Return (X, Y) of the center of cell containing provided text 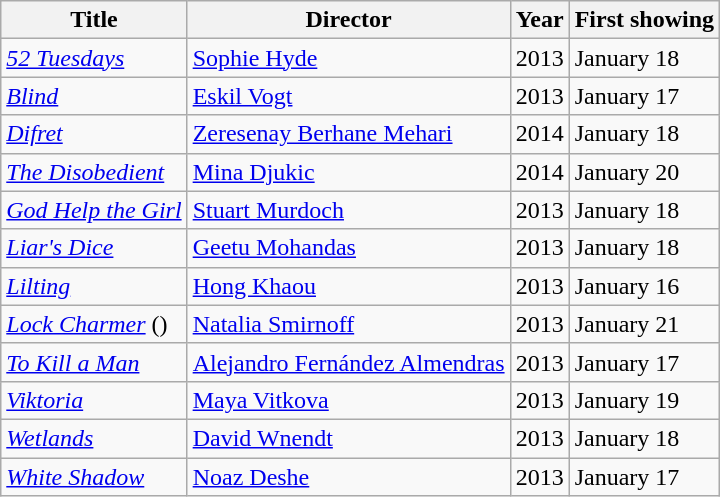
Zeresenay Berhane Mehari (348, 134)
Lock Charmer () (94, 324)
White Shadow (94, 477)
Stuart Murdoch (348, 210)
Natalia Smirnoff (348, 324)
Hong Khaou (348, 286)
January 20 (644, 172)
Lilting (94, 286)
David Wnendt (348, 438)
To Kill a Man (94, 362)
Blind (94, 96)
Geetu Mohandas (348, 248)
Noaz Deshe (348, 477)
Year (540, 20)
52 Tuesdays (94, 58)
Viktoria (94, 400)
First showing (644, 20)
Mina Djukic (348, 172)
January 21 (644, 324)
Alejandro Fernández Almendras (348, 362)
Sophie Hyde (348, 58)
God Help the Girl (94, 210)
Wetlands (94, 438)
Eskil Vogt (348, 96)
January 19 (644, 400)
Liar's Dice (94, 248)
The Disobedient (94, 172)
Director (348, 20)
Difret (94, 134)
Maya Vitkova (348, 400)
Title (94, 20)
January 16 (644, 286)
